Extract the (x, y) coordinate from the center of the cell holding the provided text.  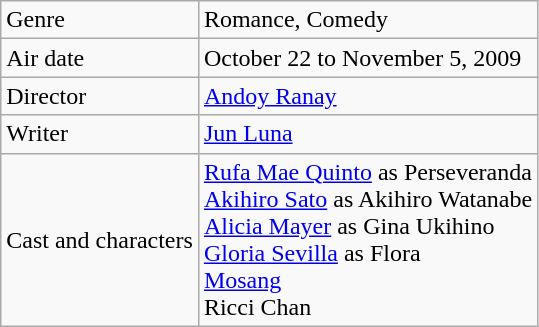
Cast and characters (100, 240)
Writer (100, 134)
Jun Luna (368, 134)
Genre (100, 20)
Air date (100, 58)
Romance, Comedy (368, 20)
Andoy Ranay (368, 96)
Director (100, 96)
October 22 to November 5, 2009 (368, 58)
Rufa Mae Quinto as Perseveranda Akihiro Sato as Akihiro WatanabeAlicia Mayer as Gina UkihinoGloria Sevilla as FloraMosangRicci Chan (368, 240)
